Scan for the cell matching the given text and deliver its [X, Y] coordinate at center. 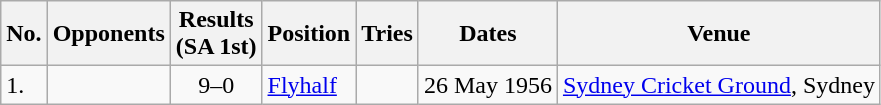
Opponents [108, 34]
Results(SA 1st) [216, 34]
Position [309, 34]
No. [24, 34]
Flyhalf [309, 85]
9–0 [216, 85]
Venue [718, 34]
Tries [388, 34]
Sydney Cricket Ground, Sydney [718, 85]
26 May 1956 [488, 85]
Dates [488, 34]
1. [24, 85]
